Output the (X, Y) coordinate of the center of the cell containing the given text.  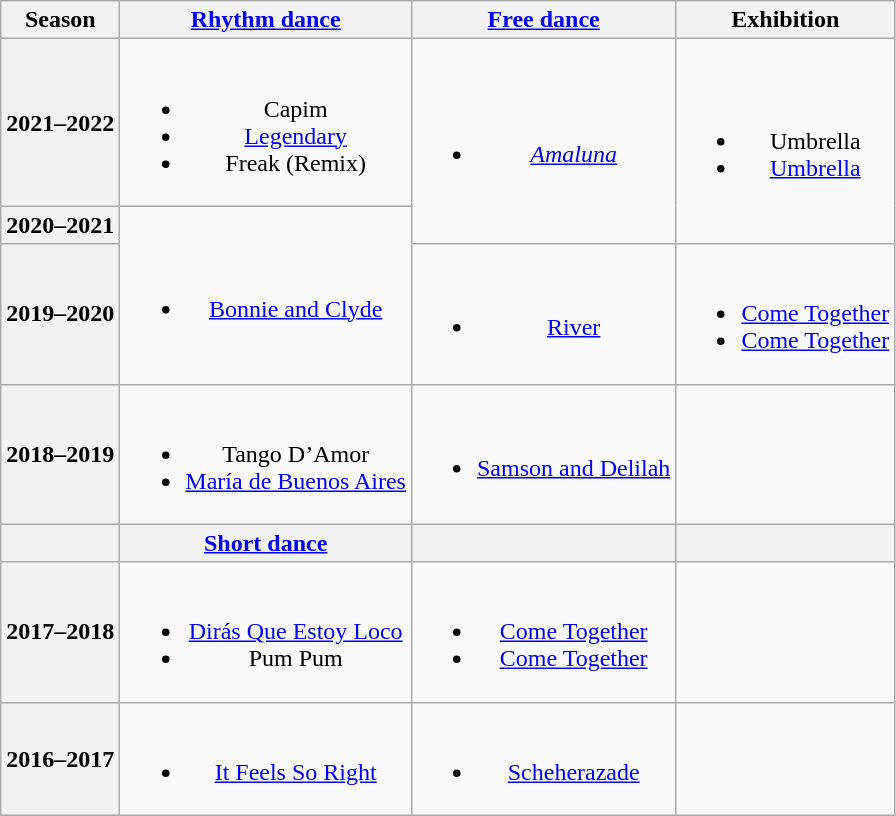
2018–2019 (60, 454)
2017–2018 (60, 632)
Dirás Que Estoy LocoPum Pum (266, 632)
Capim Legendary Freak (Remix) (266, 122)
It Feels So Right (266, 758)
Rhythm dance (266, 20)
2020–2021 (60, 225)
UmbrellaUmbrella (786, 142)
Samson and Delilah (543, 454)
Scheherazade (543, 758)
Free dance (543, 20)
Exhibition (786, 20)
2019–2020 (60, 314)
2016–2017 (60, 758)
2021–2022 (60, 122)
Season (60, 20)
River (543, 314)
Short dance (266, 543)
Tango D’Amor María de Buenos Aires (266, 454)
Bonnie and Clyde (266, 295)
Amaluna (543, 142)
